For the text-containing cell, return its midpoint in (x, y) coordinate format. 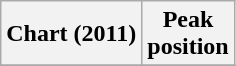
Peakposition (188, 34)
Chart (2011) (72, 34)
